From the cell containing the given text, extract its center point as [X, Y] coordinate. 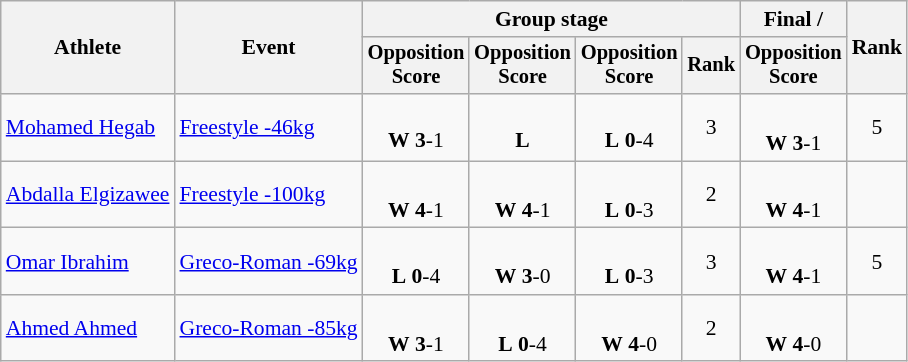
Greco-Roman -69kg [268, 262]
Omar Ibrahim [88, 262]
Freestyle -46kg [268, 128]
L [522, 128]
Greco-Roman -85kg [268, 328]
Group stage [552, 19]
Freestyle -100kg [268, 194]
Athlete [88, 48]
Ahmed Ahmed [88, 328]
W 3-0 [522, 262]
Final / [794, 19]
Abdalla Elgizawee [88, 194]
Event [268, 48]
Mohamed Hegab [88, 128]
